Capture the cell that displays the provided text and extract its [x, y] central coordinate. 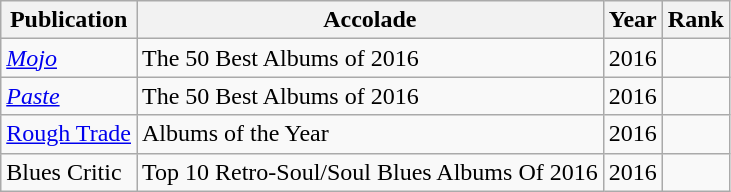
Rank [696, 20]
Albums of the Year [370, 134]
Year [632, 20]
Paste [69, 96]
Publication [69, 20]
Rough Trade [69, 134]
Blues Critic [69, 172]
Top 10 Retro-Soul/Soul Blues Albums Of 2016 [370, 172]
Accolade [370, 20]
Mojo [69, 58]
